From the cell containing the given text, extract its center point as [X, Y] coordinate. 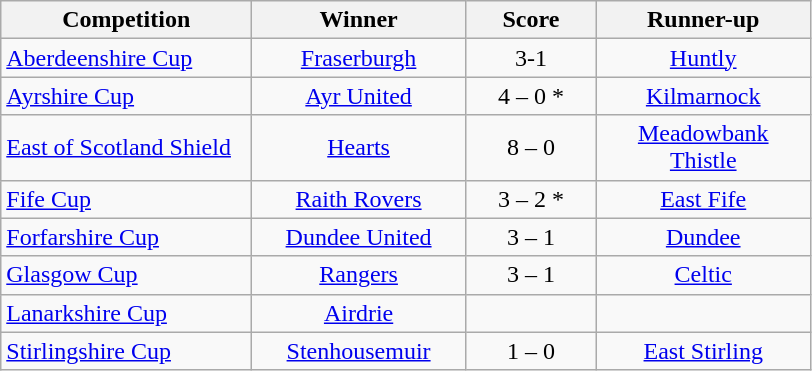
Score [530, 20]
East Fife [703, 199]
Rangers [359, 275]
Ayrshire Cup [126, 96]
Dundee [703, 237]
Winner [359, 20]
Forfarshire Cup [126, 237]
Airdrie [359, 313]
4 – 0 * [530, 96]
Lanarkshire Cup [126, 313]
Glasgow Cup [126, 275]
East of Scotland Shield [126, 148]
Raith Rovers [359, 199]
Fife Cup [126, 199]
Huntly [703, 58]
1 – 0 [530, 351]
Stenhousemuir [359, 351]
Stirlingshire Cup [126, 351]
East Stirling [703, 351]
Runner-up [703, 20]
Dundee United [359, 237]
Meadowbank Thistle [703, 148]
Aberdeenshire Cup [126, 58]
3-1 [530, 58]
3 – 2 * [530, 199]
Hearts [359, 148]
Kilmarnock [703, 96]
Celtic [703, 275]
8 – 0 [530, 148]
Competition [126, 20]
Fraserburgh [359, 58]
Ayr United [359, 96]
